For the text-containing cell, return its midpoint in (X, Y) coordinate format. 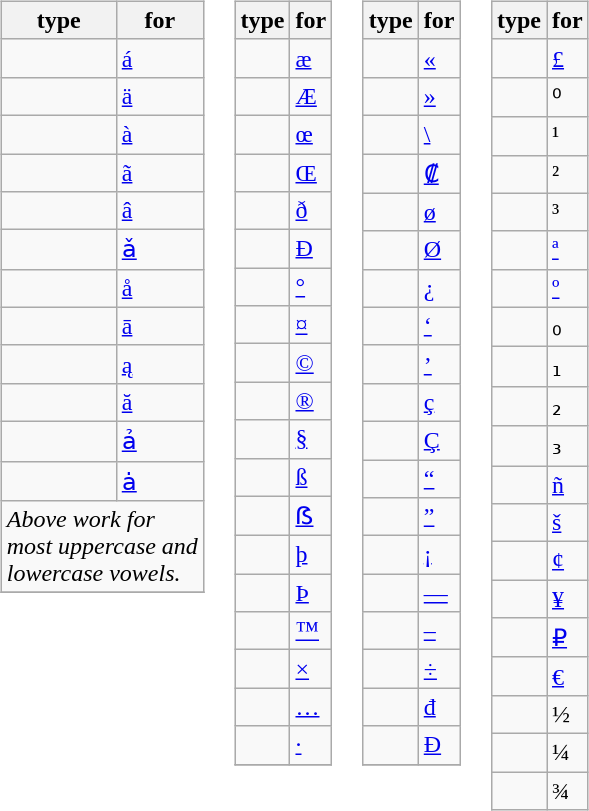
Æ (311, 96)
Đ (439, 745)
⁰ (567, 97)
½ (567, 714)
á (160, 58)
Above work formost uppercase andlowercase vowels. (102, 547)
š (567, 523)
ǎ (160, 250)
₃ (567, 446)
Ð (311, 249)
¿ (439, 288)
\ (439, 134)
… (311, 707)
ȧ (160, 481)
° (311, 287)
¼ (567, 752)
² (567, 174)
× (311, 669)
‘ (439, 326)
₀ (567, 327)
– (439, 631)
Ç (439, 440)
£ (567, 58)
» (439, 96)
ñ (567, 485)
à (160, 134)
ả (160, 441)
þ (311, 555)
¡ (439, 555)
Œ (311, 173)
” (439, 517)
₂ (567, 406)
ð (311, 211)
Þ (311, 593)
º (567, 288)
¤ (311, 325)
¥ (567, 599)
å (160, 288)
™ (311, 631)
ª (567, 250)
æ (311, 58)
Ø (439, 250)
₁ (567, 367)
¢ (567, 561)
ă (160, 402)
· (311, 745)
₽ (567, 638)
¾ (567, 791)
€ (567, 676)
ß (311, 477)
— (439, 593)
÷ (439, 669)
đ (439, 707)
ç (439, 402)
ą (160, 364)
ẞ (311, 516)
“ (439, 479)
œ (311, 134)
§ (311, 439)
« (439, 58)
³ (567, 212)
ø (439, 212)
® (311, 401)
’ (439, 364)
© (311, 363)
¹ (567, 136)
ā (160, 326)
ä (160, 96)
₡ (439, 174)
ã (160, 173)
â (160, 211)
